Capture the cell that displays the provided text and extract its (X, Y) central coordinate. 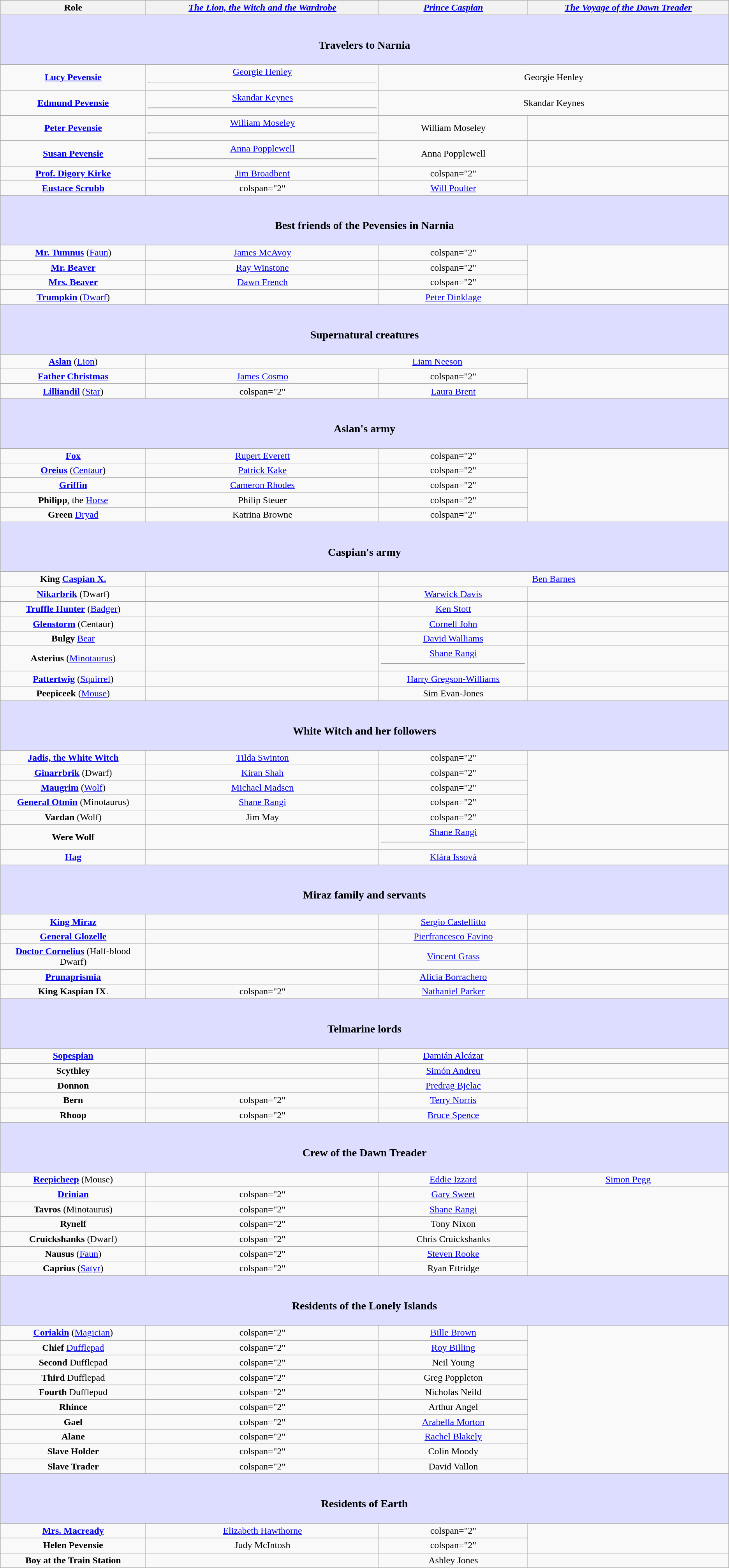
David Walliams (453, 638)
James Cosmo (262, 376)
White Witch and her followers (364, 726)
Pattertwig (Squirrel) (73, 678)
Susan Pevensie (73, 153)
Colin Moody (453, 1452)
Bern (73, 1100)
Father Christmas (73, 376)
Greg Poppleton (453, 1377)
Klára Issová (453, 857)
Rupert Everett (262, 455)
Green Dryad (73, 515)
Doctor Cornelius (Half-blood Dwarf) (73, 957)
Sopespian (73, 1056)
Chief Dufflepad (73, 1348)
Miraz family and servants (364, 890)
Eddie Izzard (453, 1179)
Peter Pevensie (73, 128)
Slave Holder (73, 1452)
General Otmin (Minotaurus) (73, 802)
Drinian (73, 1194)
Fox (73, 455)
Mr. Beaver (73, 268)
Cameron Rhodes (262, 485)
Dawn French (262, 282)
Reepicheep (Mouse) (73, 1179)
Nathaniel Parker (453, 992)
Terry Norris (453, 1100)
Patrick Kake (262, 470)
Simon Pegg (629, 1179)
Helen Pevensie (73, 1545)
Aslan (Lion) (73, 361)
Third Dufflepad (73, 1377)
Cruickshanks (Dwarf) (73, 1239)
Jim Broadbent (262, 173)
Warwick Davis (453, 594)
Steven Rooke (453, 1254)
Donnon (73, 1085)
Arthur Angel (453, 1407)
Nausus (Faun) (73, 1254)
Slave Trader (73, 1466)
Pierfrancesco Favino (453, 936)
Caspian's army (364, 547)
Mrs. Macready (73, 1531)
Trumpkin (Dwarf) (73, 297)
Simón Andreu (453, 1071)
Ginarrbrik (Dwarf) (73, 773)
Ray Winstone (262, 268)
Damián Alcázar (453, 1056)
Eustace Scrubb (73, 188)
Edmund Pevensie (73, 103)
Laura Brent (453, 391)
King Caspian X. (73, 579)
Rachel Blakely (453, 1437)
The Lion, the Witch and the Wardrobe (262, 8)
Kiran Shah (262, 773)
Harry Gregson-Williams (453, 678)
Travelers to Narnia (364, 40)
Cornell John (453, 624)
Tilda Swinton (262, 758)
Nicholas Neild (453, 1392)
Will Poulter (453, 188)
Sim Evan-Jones (453, 693)
Lilliandil (Star) (73, 391)
Peepiceek (Mouse) (73, 693)
Vardan (Wolf) (73, 817)
Nikarbrik (Dwarf) (73, 594)
Residents of the Lonely Islands (364, 1301)
Michael Madsen (262, 788)
Residents of Earth (364, 1499)
Liam Neeson (437, 361)
Alicia Borrachero (453, 977)
Hag (73, 857)
Bruce Spence (453, 1115)
Boy at the Train Station (73, 1560)
Gary Sweet (453, 1194)
Judy McIntosh (262, 1545)
Philipp, the Horse (73, 500)
Were Wolf (73, 837)
Ryan Ettridge (453, 1268)
Katrina Browne (262, 515)
Role (73, 8)
Ashley Jones (453, 1560)
Jim May (262, 817)
Fourth Dufflepud (73, 1392)
Ben Barnes (554, 579)
Rhince (73, 1407)
Bille Brown (453, 1333)
Tony Nixon (453, 1224)
Sergio Castellitto (453, 921)
Arabella Morton (453, 1422)
Supernatural creatures (364, 329)
Alane (73, 1437)
Caprius (Satyr) (73, 1268)
Predrag Bjelac (453, 1085)
Aslan's army (364, 423)
Roy Billing (453, 1348)
Lucy Pevensie (73, 77)
Mrs. Beaver (73, 282)
Rhoop (73, 1115)
Gael (73, 1422)
Vincent Grass (453, 957)
Elizabeth Hawthorne (262, 1531)
General Glozelle (73, 936)
Chris Cruickshanks (453, 1239)
Rynelf (73, 1224)
David Vallon (453, 1466)
Prof. Digory Kirke (73, 173)
Asterius (Minotaurus) (73, 658)
James McAvoy (262, 253)
Mr. Tumnus (Faun) (73, 253)
Telmarine lords (364, 1024)
Peter Dinklage (453, 297)
Truffle Hunter (Badger) (73, 609)
Glenstorm (Centaur) (73, 624)
The Voyage of the Dawn Treader (629, 8)
Second Dufflepad (73, 1362)
Jadis, the White Witch (73, 758)
Neil Young (453, 1362)
Bulgy Bear (73, 638)
Oreius (Centaur) (73, 470)
Coriakin (Magician) (73, 1333)
Philip Steuer (262, 500)
King Miraz (73, 921)
Best friends of the Pevensies in Narnia (364, 220)
Ken Stott (453, 609)
Griffin (73, 485)
Tavros (Minotaurus) (73, 1209)
Crew of the Dawn Treader (364, 1147)
Scythley (73, 1071)
King Kaspian IX. (73, 992)
Prunaprismia (73, 977)
Prince Caspian (453, 8)
Maugrim (Wolf) (73, 788)
